Capture the cell that displays the provided text and extract its [x, y] central coordinate. 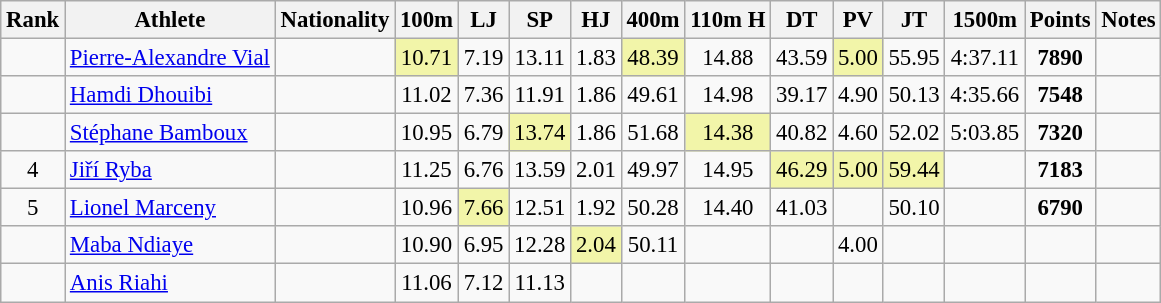
1.83 [596, 58]
LJ [483, 20]
7.19 [483, 58]
10.90 [427, 245]
Points [1060, 20]
100m [427, 20]
4 [33, 170]
2.01 [596, 170]
14.88 [728, 58]
40.82 [802, 133]
SP [540, 20]
7.66 [483, 208]
Jiří Ryba [170, 170]
5:03.85 [985, 133]
Notes [1128, 20]
10.96 [427, 208]
59.44 [914, 170]
14.38 [728, 133]
6.79 [483, 133]
DT [802, 20]
49.61 [653, 95]
1500m [985, 20]
50.13 [914, 95]
HJ [596, 20]
41.03 [802, 208]
51.68 [653, 133]
Hamdi Dhouibi [170, 95]
13.74 [540, 133]
14.95 [728, 170]
4:37.11 [985, 58]
13.11 [540, 58]
PV [858, 20]
10.71 [427, 58]
2.04 [596, 245]
7183 [1060, 170]
7.12 [483, 283]
48.39 [653, 58]
4.90 [858, 95]
13.59 [540, 170]
Stéphane Bamboux [170, 133]
400m [653, 20]
50.11 [653, 245]
43.59 [802, 58]
52.02 [914, 133]
10.95 [427, 133]
11.13 [540, 283]
14.40 [728, 208]
6790 [1060, 208]
11.02 [427, 95]
55.95 [914, 58]
JT [914, 20]
6.76 [483, 170]
Rank [33, 20]
4:35.66 [985, 95]
7.36 [483, 95]
50.10 [914, 208]
7890 [1060, 58]
4.00 [858, 245]
Lionel Marceny [170, 208]
Pierre-Alexandre Vial [170, 58]
39.17 [802, 95]
7548 [1060, 95]
110m H [728, 20]
5 [33, 208]
4.60 [858, 133]
Anis Riahi [170, 283]
Maba Ndiaye [170, 245]
12.28 [540, 245]
1.92 [596, 208]
11.25 [427, 170]
12.51 [540, 208]
Nationality [334, 20]
14.98 [728, 95]
46.29 [802, 170]
6.95 [483, 245]
Athlete [170, 20]
50.28 [653, 208]
49.97 [653, 170]
11.91 [540, 95]
11.06 [427, 283]
7320 [1060, 133]
